Provide the (X, Y) coordinate of the cell's center where the given text is located.  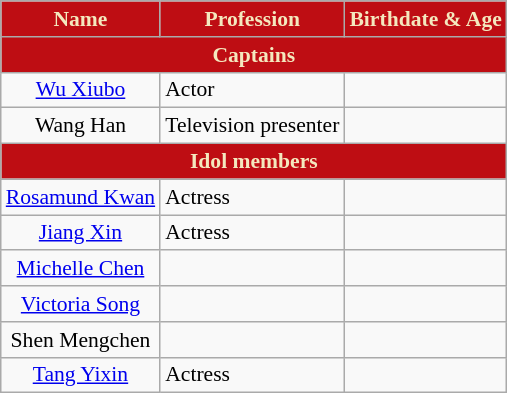
Shen Mengchen (80, 340)
Rosamund Kwan (80, 197)
Actor (252, 90)
Birthdate & Age (425, 19)
Captains (254, 55)
Michelle Chen (80, 269)
Television presenter (252, 126)
Victoria Song (80, 304)
Wang Han (80, 126)
Profession (252, 19)
Wu Xiubo (80, 90)
Name (80, 19)
Tang Yixin (80, 375)
Idol members (254, 162)
Jiang Xin (80, 233)
